Detect which cell encompasses the target text, then output its (X, Y) center coordinate. 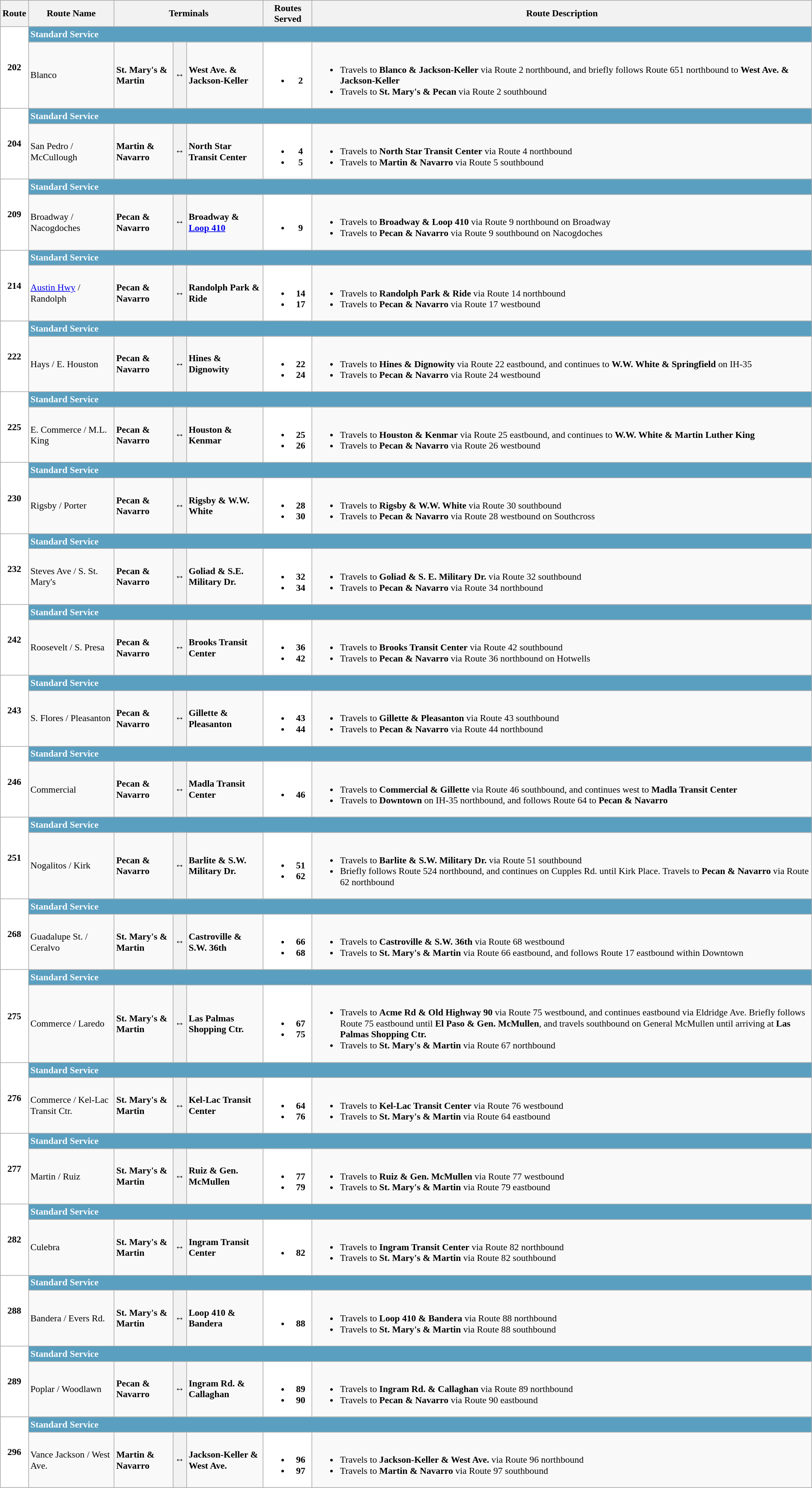
Travels to Rigsby & W.W. White via Route 30 southboundTravels to Pecan & Navarro via Route 28 westbound on Southcross (562, 506)
Travels to North Star Transit Center via Route 4 northboundTravels to Martin & Navarro via Route 5 southbound (562, 152)
Madla Transit Center (225, 790)
Roosevelt / S. Presa (71, 648)
Kel-Lac Transit Center (225, 1106)
San Pedro / McCullough (71, 152)
6476 (288, 1106)
9 (288, 222)
46 (288, 790)
Broadway & Loop 410 (225, 222)
2 (288, 75)
Steves Ave / S. St. Mary's (71, 577)
Gillette & Pleasanton (225, 719)
296 (15, 1452)
242 (15, 640)
Austin Hwy / Randolph (71, 293)
3642 (288, 648)
289 (15, 1381)
Las Palmas Shopping Ctr. (225, 1024)
Nogalitos / Kirk (71, 865)
209 (15, 215)
Commerce / Laredo (71, 1024)
2830 (288, 506)
251 (15, 858)
288 (15, 1310)
Randolph Park & Ride (225, 293)
Broadway / Nacogdoches (71, 222)
2224 (288, 364)
6668 (288, 942)
North Star Transit Center (225, 152)
88 (288, 1318)
Goliad & S.E. Military Dr. (225, 577)
6775 (288, 1024)
275 (15, 1016)
3234 (288, 577)
230 (15, 498)
Travels to Ingram Transit Center via Route 82 northboundTravels to St. Mary's & Martin via Route 82 southbound (562, 1248)
1417 (288, 293)
Travels to Ingram Rd. & Callaghan via Route 89 northboundTravels to Pecan & Navarro via Route 90 eastbound (562, 1389)
243 (15, 711)
Travels to Goliad & S. E. Military Dr. via Route 32 southboundTravels to Pecan & Navarro via Route 34 northbound (562, 577)
276 (15, 1098)
Routes Served (288, 14)
West Ave. & Jackson-Keller (225, 75)
E. Commerce / M.L. King (71, 435)
Route (15, 14)
Terminals (188, 14)
Culebra (71, 1248)
9697 (288, 1460)
Barlite & S.W. Military Dr. (225, 865)
Travels to Gillette & Pleasanton via Route 43 southboundTravels to Pecan & Navarro via Route 44 northbound (562, 719)
Commerce / Kel-Lac Transit Ctr. (71, 1106)
Ingram Transit Center (225, 1248)
Hines & Dignowity (225, 364)
Travels to Ruiz & Gen. McMullen via Route 77 westboundTravels to St. Mary's & Martin via Route 79 eastbound (562, 1177)
8990 (288, 1389)
Houston & Kenmar (225, 435)
Travels to Randolph Park & Ride via Route 14 northboundTravels to Pecan & Navarro via Route 17 westbound (562, 293)
Vance Jackson / West Ave. (71, 1460)
225 (15, 428)
2526 (288, 435)
202 (15, 68)
222 (15, 356)
Travels to Kel-Lac Transit Center via Route 76 westboundTravels to St. Mary's & Martin via Route 64 eastbound (562, 1106)
Ruiz & Gen. McMullen (225, 1177)
Poplar / Woodlawn (71, 1389)
Castroville & S.W. 36th (225, 942)
268 (15, 934)
Travels to Brooks Transit Center via Route 42 southboundTravels to Pecan & Navarro via Route 36 northbound on Hotwells (562, 648)
282 (15, 1240)
Route Name (71, 14)
214 (15, 285)
Travels to Houston & Kenmar via Route 25 eastbound, and continues to W.W. White & Martin Luther KingTravels to Pecan & Navarro via Route 26 westbound (562, 435)
4344 (288, 719)
5162 (288, 865)
Brooks Transit Center (225, 648)
82 (288, 1248)
Jackson-Keller & West Ave. (225, 1460)
Guadalupe St. / Ceralvo (71, 942)
Route Description (562, 14)
232 (15, 569)
45 (288, 152)
Rigsby & W.W. White (225, 506)
Blanco (71, 75)
Hays / E. Houston (71, 364)
Commercial (71, 790)
7779 (288, 1177)
277 (15, 1169)
Ingram Rd. & Callaghan (225, 1389)
Loop 410 & Bandera (225, 1318)
246 (15, 781)
Bandera / Evers Rd. (71, 1318)
Travels to Loop 410 & Bandera via Route 88 northboundTravels to St. Mary's & Martin via Route 88 southbound (562, 1318)
S. Flores / Pleasanton (71, 719)
Travels to Broadway & Loop 410 via Route 9 northbound on BroadwayTravels to Pecan & Navarro via Route 9 southbound on Nacogdoches (562, 222)
Martin / Ruiz (71, 1177)
Travels to Jackson-Keller & West Ave. via Route 96 northboundTravels to Martin & Navarro via Route 97 southbound (562, 1460)
204 (15, 144)
Rigsby / Porter (71, 506)
